Identify which cell holds the provided text, then report its (X, Y) central coordinate. 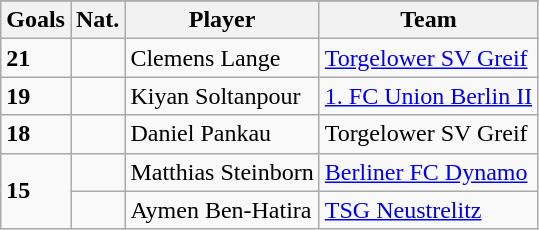
1. FC Union Berlin II (428, 96)
Matthias Steinborn (222, 172)
TSG Neustrelitz (428, 210)
15 (36, 191)
Daniel Pankau (222, 134)
19 (36, 96)
18 (36, 134)
Goals (36, 20)
Player (222, 20)
21 (36, 58)
Team (428, 20)
Kiyan Soltanpour (222, 96)
Aymen Ben-Hatira (222, 210)
Berliner FC Dynamo (428, 172)
Clemens Lange (222, 58)
Nat. (97, 20)
